Identify which cell holds the provided text, then report its [X, Y] central coordinate. 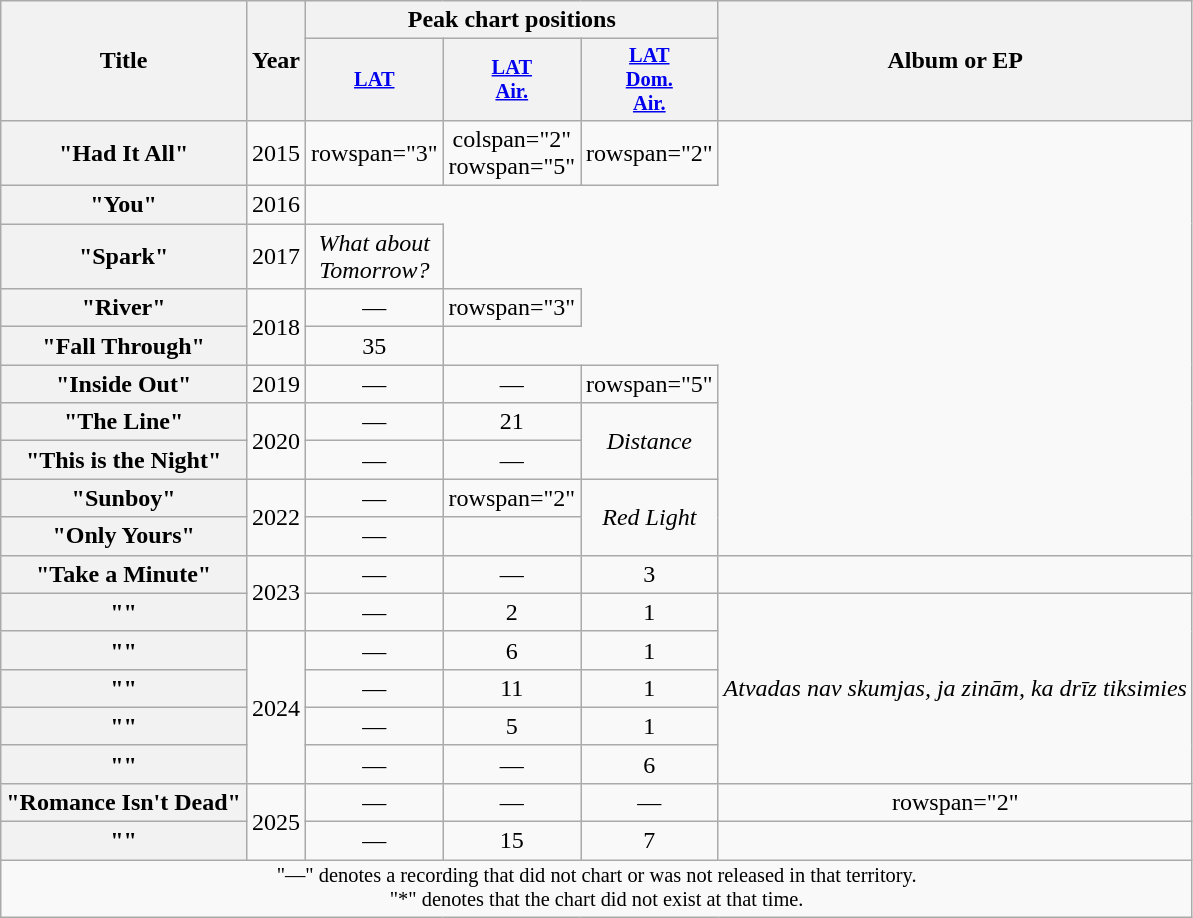
Peak chart positions [512, 20]
colspan="2" rowspan="5" [512, 152]
"Inside Out" [124, 384]
2018 [276, 327]
Title [124, 61]
2020 [276, 441]
LATDom.Air. [650, 80]
"Spark" [124, 256]
Album or EP [955, 61]
Year [276, 61]
21 [512, 422]
2015 [276, 152]
"Romance Isn't Dead" [124, 802]
15 [512, 841]
"This is the Night" [124, 460]
"The Line" [124, 422]
LATAir. [512, 80]
5 [512, 726]
"Had It All" [124, 152]
2 [512, 612]
35 [375, 346]
LAT [375, 80]
2022 [276, 517]
2024 [276, 707]
3 [650, 574]
11 [512, 688]
"Fall Through" [124, 346]
Atvadas nav skumjas, ja zinām, ka drīz tiksimies [955, 688]
"You" [124, 205]
Distance [650, 441]
2016 [276, 205]
2017 [276, 256]
"River" [124, 308]
"—" denotes a recording that did not chart or was not released in that territory."*" denotes that the chart did not exist at that time. [597, 889]
Red Light [650, 517]
"Sunboy" [124, 498]
"Only Yours" [124, 536]
7 [650, 841]
rowspan="5" [650, 384]
2025 [276, 821]
What about Tomorrow? [375, 256]
"Take a Minute" [124, 574]
2019 [276, 384]
2023 [276, 593]
